Locate the cell with the specified text and output its (X, Y) center coordinate. 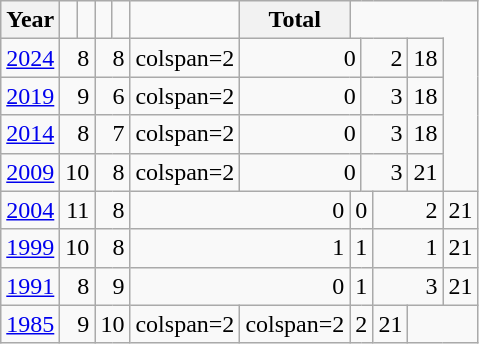
Total (295, 20)
6 (112, 96)
7 (112, 134)
1985 (30, 324)
Year (30, 20)
11 (78, 210)
1999 (30, 248)
2004 (30, 210)
2024 (30, 58)
2019 (30, 96)
2014 (30, 134)
2009 (30, 172)
1991 (30, 286)
